Determine the [X, Y] coordinate at the center of the cell enclosing the given text.  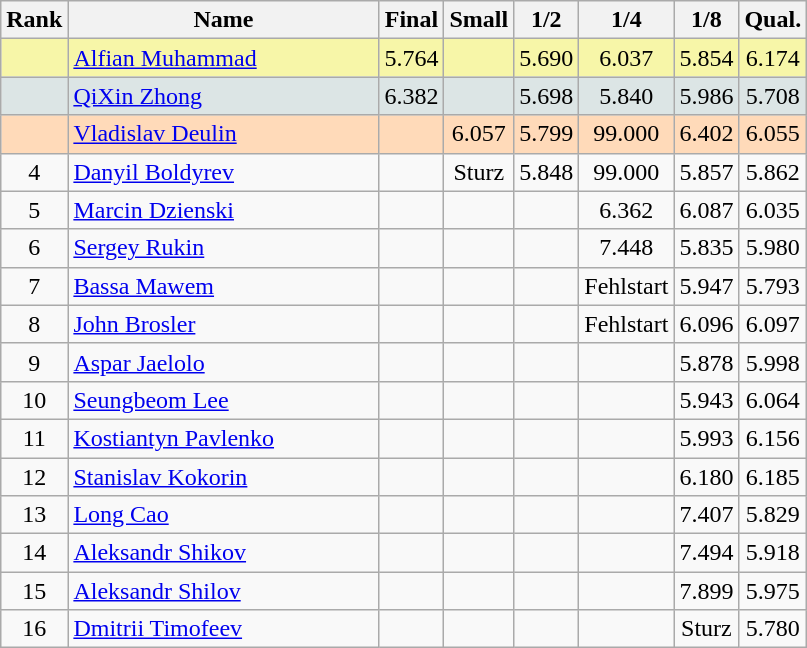
6.096 [706, 324]
5.840 [626, 96]
9 [34, 362]
Dmitrii Timofeev [224, 629]
13 [34, 515]
6.055 [773, 134]
5.708 [773, 96]
Final [412, 20]
7.448 [626, 248]
Rank [34, 20]
Bassa Mawem [224, 286]
5.799 [546, 134]
Stanislav Kokorin [224, 477]
1/4 [626, 20]
6.087 [706, 210]
John Brosler [224, 324]
Kostiantyn Pavlenko [224, 438]
11 [34, 438]
7 [34, 286]
5.918 [773, 553]
7.899 [706, 591]
5.857 [706, 172]
Marcin Dzienski [224, 210]
8 [34, 324]
Aleksandr Shikov [224, 553]
6.174 [773, 58]
6.037 [626, 58]
5.947 [706, 286]
Aleksandr Shilov [224, 591]
Long Cao [224, 515]
14 [34, 553]
6.402 [706, 134]
5 [34, 210]
5.862 [773, 172]
5.690 [546, 58]
7.494 [706, 553]
Sergey Rukin [224, 248]
5.764 [412, 58]
Danyil Boldyrev [224, 172]
5.793 [773, 286]
Qual. [773, 20]
1/8 [706, 20]
QiXin Zhong [224, 96]
6.057 [479, 134]
6.097 [773, 324]
4 [34, 172]
6.180 [706, 477]
Vladislav Deulin [224, 134]
1/2 [546, 20]
6.035 [773, 210]
5.998 [773, 362]
Name [224, 20]
15 [34, 591]
12 [34, 477]
5.780 [773, 629]
5.829 [773, 515]
6.064 [773, 400]
5.975 [773, 591]
10 [34, 400]
Small [479, 20]
5.980 [773, 248]
Alfian Muhammad [224, 58]
6.156 [773, 438]
5.698 [546, 96]
5.986 [706, 96]
6.362 [626, 210]
5.878 [706, 362]
Seungbeom Lee [224, 400]
6 [34, 248]
7.407 [706, 515]
Aspar Jaelolo [224, 362]
6.185 [773, 477]
5.835 [706, 248]
6.382 [412, 96]
5.943 [706, 400]
5.854 [706, 58]
5.993 [706, 438]
16 [34, 629]
5.848 [546, 172]
